Detect which cell encompasses the target text, then output its [x, y] center coordinate. 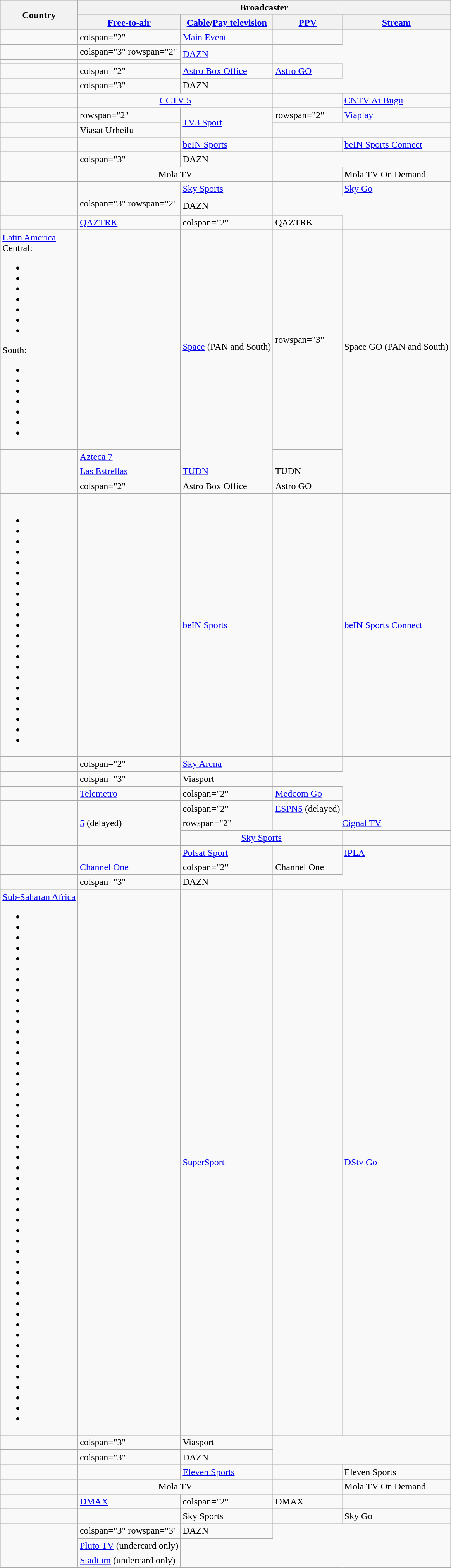
Broadcaster [264, 8]
Medcom Go [308, 793]
Azteca 7 [129, 457]
CCTV-5 [175, 100]
Country [39, 15]
Las Estrellas [129, 471]
SuperSport [227, 1163]
Sub-Saharan Africa [39, 1163]
Free-to-air [129, 22]
rowspan="3" [308, 340]
Sky Arena [227, 764]
Latin AmericaCentral:South: [39, 340]
Telemetro [129, 793]
Polsat Sport [227, 852]
colspan="3" rowspan="3" [129, 1531]
Stadium (undercard only) [129, 1560]
Pluto TV (undercard only) [129, 1546]
Stream [396, 22]
Cignal TV [362, 823]
Cable/Pay television [227, 22]
PPV [308, 22]
CNTV Ai Bugu [396, 100]
ESPN5 (delayed) [308, 808]
Viaplay [396, 115]
DStv Go [396, 1163]
5 (delayed) [129, 823]
Space GO (PAN and South) [396, 347]
IPLA [396, 852]
Space (PAN and South) [227, 347]
Main Event [227, 37]
Viasat Urheilu [129, 130]
TV3 Sport [227, 122]
